Extract the (x, y) coordinate from the center of the cell holding the provided text.  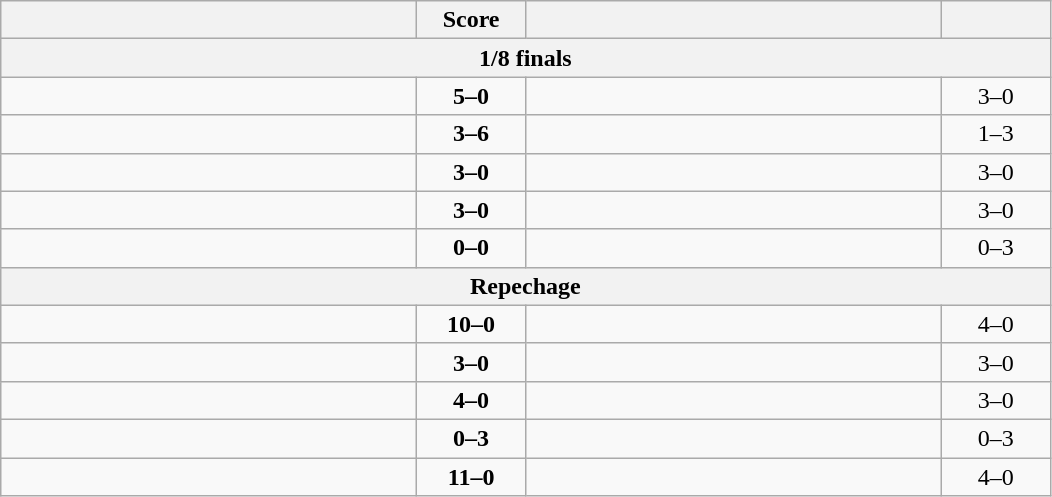
1–3 (996, 134)
Repechage (526, 286)
5–0 (472, 96)
1/8 finals (526, 58)
Score (472, 20)
0–0 (472, 248)
3–6 (472, 134)
10–0 (472, 324)
11–0 (472, 477)
